Determine the (X, Y) coordinate at the center of the cell enclosing the given text.  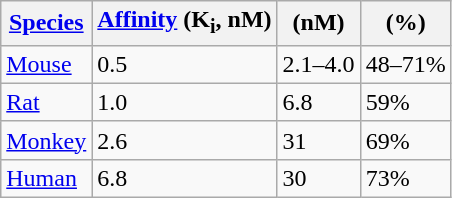
(%) (406, 23)
31 (318, 140)
Monkey (46, 140)
59% (406, 102)
73% (406, 178)
Rat (46, 102)
0.5 (184, 64)
2.1–4.0 (318, 64)
30 (318, 178)
(nM) (318, 23)
Mouse (46, 64)
Human (46, 178)
1.0 (184, 102)
69% (406, 140)
48–71% (406, 64)
Species (46, 23)
Affinity (Ki, nM) (184, 23)
2.6 (184, 140)
